Identify which cell holds the provided text, then report its [X, Y] central coordinate. 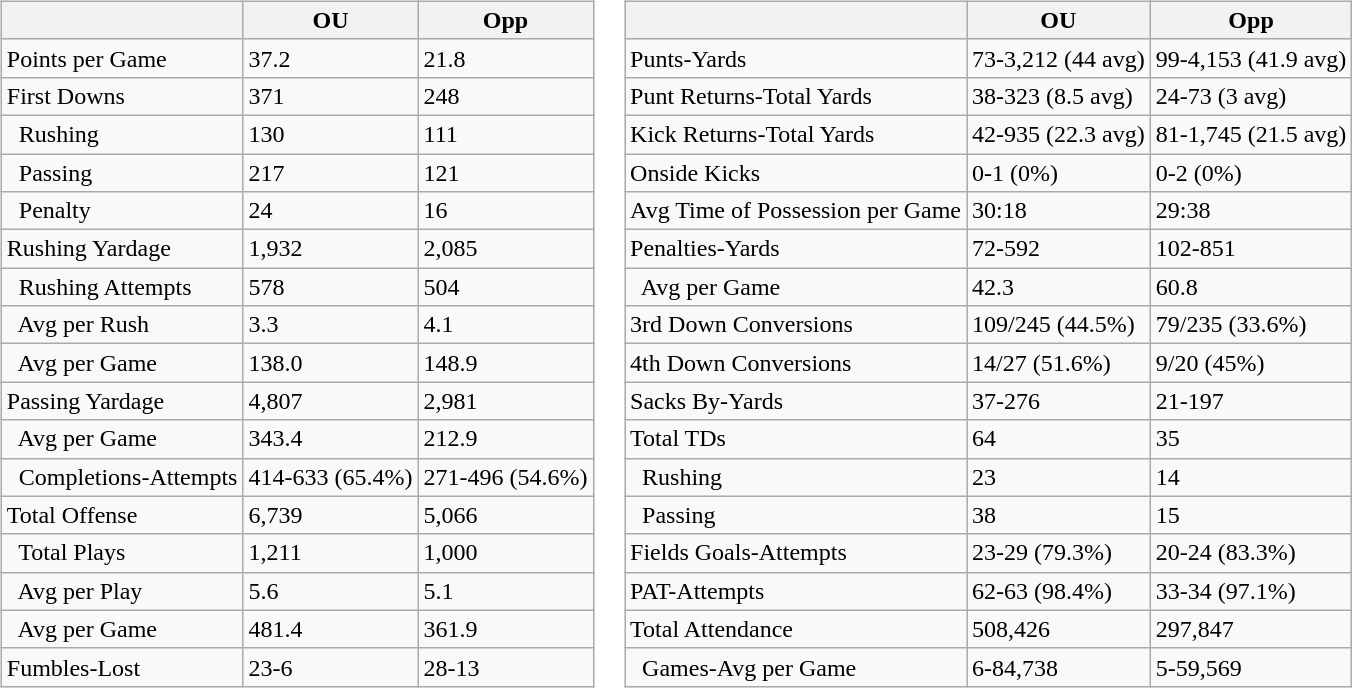
481.4 [330, 629]
361.9 [506, 629]
414-633 (65.4%) [330, 477]
1,932 [330, 249]
30:18 [1058, 211]
2,981 [506, 401]
24 [330, 211]
Kick Returns-Total Yards [796, 134]
Onside Kicks [796, 173]
Points per Game [122, 58]
4th Down Conversions [796, 363]
Avg per Play [122, 591]
42.3 [1058, 287]
Total TDs [796, 439]
5-59,569 [1251, 667]
Games-Avg per Game [796, 667]
271-496 (54.6%) [506, 477]
24-73 (3 avg) [1251, 96]
Punt Returns-Total Yards [796, 96]
14 [1251, 477]
20-24 (83.3%) [1251, 553]
508,426 [1058, 629]
0-2 (0%) [1251, 173]
14/27 (51.6%) [1058, 363]
4.1 [506, 325]
Penalty [122, 211]
217 [330, 173]
21-197 [1251, 401]
Rushing Yardage [122, 249]
37.2 [330, 58]
9/20 (45%) [1251, 363]
Sacks By-Yards [796, 401]
3.3 [330, 325]
37-276 [1058, 401]
Avg Time of Possession per Game [796, 211]
248 [506, 96]
4,807 [330, 401]
73-3,212 (44 avg) [1058, 58]
72-592 [1058, 249]
Avg per Rush [122, 325]
16 [506, 211]
0-1 (0%) [1058, 173]
PAT-Attempts [796, 591]
130 [330, 134]
578 [330, 287]
28-13 [506, 667]
Rushing Attempts [122, 287]
Penalties-Yards [796, 249]
343.4 [330, 439]
Completions-Attempts [122, 477]
35 [1251, 439]
21.8 [506, 58]
371 [330, 96]
504 [506, 287]
102-851 [1251, 249]
5.1 [506, 591]
38 [1058, 515]
33-34 (97.1%) [1251, 591]
Punts-Yards [796, 58]
111 [506, 134]
Passing Yardage [122, 401]
29:38 [1251, 211]
23-6 [330, 667]
Fields Goals-Attempts [796, 553]
2,085 [506, 249]
99-4,153 (41.9 avg) [1251, 58]
5.6 [330, 591]
First Downs [122, 96]
121 [506, 173]
1,211 [330, 553]
5,066 [506, 515]
62-63 (98.4%) [1058, 591]
212.9 [506, 439]
81-1,745 (21.5 avg) [1251, 134]
3rd Down Conversions [796, 325]
148.9 [506, 363]
64 [1058, 439]
297,847 [1251, 629]
1,000 [506, 553]
23 [1058, 477]
6,739 [330, 515]
79/235 (33.6%) [1251, 325]
Total Offense [122, 515]
6-84,738 [1058, 667]
Total Plays [122, 553]
Total Attendance [796, 629]
38-323 (8.5 avg) [1058, 96]
Fumbles-Lost [122, 667]
23-29 (79.3%) [1058, 553]
42-935 (22.3 avg) [1058, 134]
15 [1251, 515]
138.0 [330, 363]
109/245 (44.5%) [1058, 325]
60.8 [1251, 287]
